Provide the (X, Y) coordinate of the cell's center where the given text is located.  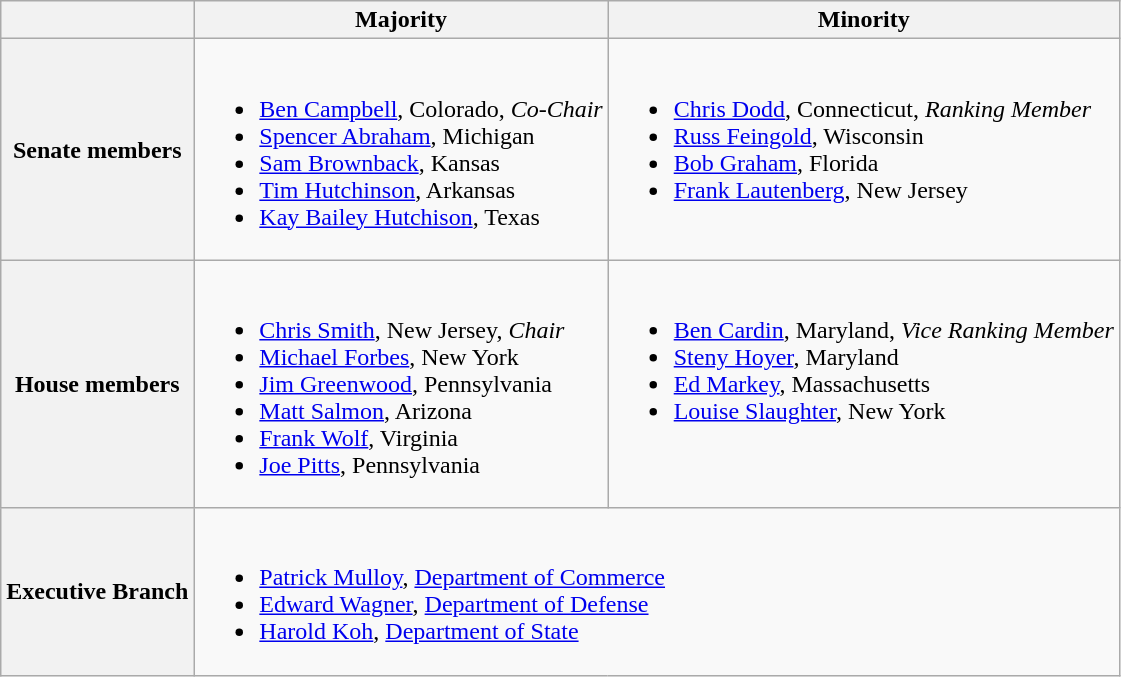
Minority (864, 20)
House members (98, 384)
Executive Branch (98, 592)
Senate members (98, 150)
Majority (401, 20)
Ben Cardin, Maryland, Vice Ranking MemberSteny Hoyer, MarylandEd Markey, MassachusettsLouise Slaughter, New York (864, 384)
Ben Campbell, Colorado, Co-ChairSpencer Abraham, MichiganSam Brownback, KansasTim Hutchinson, ArkansasKay Bailey Hutchison, Texas (401, 150)
Chris Dodd, Connecticut, Ranking MemberRuss Feingold, WisconsinBob Graham, FloridaFrank Lautenberg, New Jersey (864, 150)
Patrick Mulloy, Department of CommerceEdward Wagner, Department of DefenseHarold Koh, Department of State (657, 592)
Chris Smith, New Jersey, ChairMichael Forbes, New YorkJim Greenwood, PennsylvaniaMatt Salmon, ArizonaFrank Wolf, VirginiaJoe Pitts, Pennsylvania (401, 384)
